Identify which cell holds the provided text, then report its [X, Y] central coordinate. 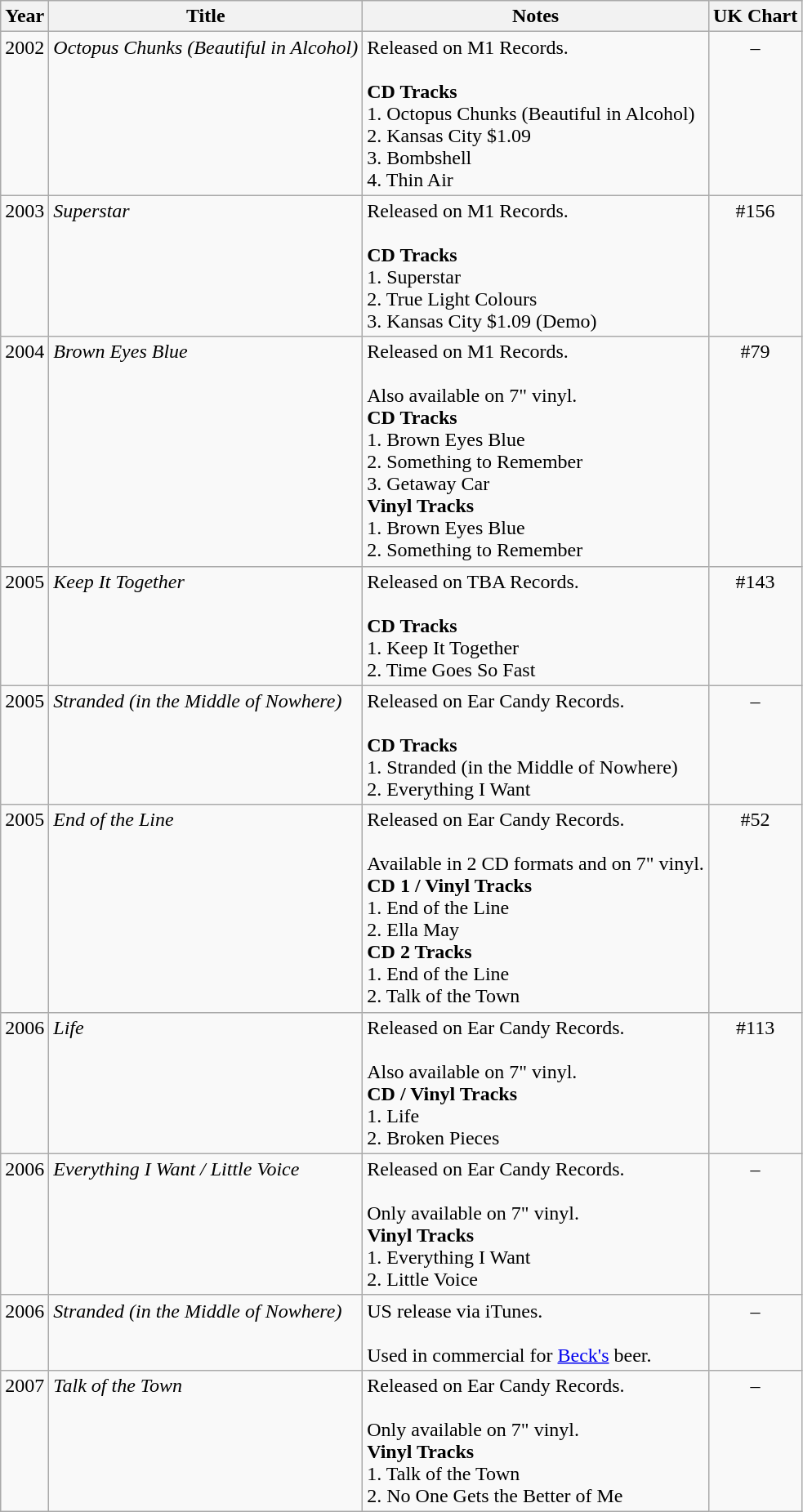
#79 [755, 451]
#143 [755, 626]
Released on Ear Candy Records.Only available on 7" vinyl.Vinyl Tracks 1. Talk of the Town 2. No One Gets the Better of Me [536, 1441]
2004 [25, 451]
Notes [536, 16]
Octopus Chunks (Beautiful in Alcohol) [206, 114]
Life [206, 1083]
Brown Eyes Blue [206, 451]
Talk of the Town [206, 1441]
US release via iTunes.Used in commercial for Beck's beer. [536, 1332]
Released on Ear Candy Records.CD Tracks 1. Stranded (in the Middle of Nowhere) 2. Everything I Want [536, 745]
Year [25, 16]
2003 [25, 266]
Superstar [206, 266]
Released on TBA Records.CD Tracks 1. Keep It Together 2. Time Goes So Fast [536, 626]
Keep It Together [206, 626]
Released on M1 Records.CD Tracks 1. Superstar 2. True Light Colours 3. Kansas City $1.09 (Demo) [536, 266]
#52 [755, 908]
Released on Ear Candy Records.Also available on 7" vinyl.CD / Vinyl Tracks 1. Life 2. Broken Pieces [536, 1083]
Released on Ear Candy Records.Only available on 7" vinyl.Vinyl Tracks 1. Everything I Want 2. Little Voice [536, 1224]
Released on M1 Records.CD Tracks 1. Octopus Chunks (Beautiful in Alcohol) 2. Kansas City $1.09 3. Bombshell 4. Thin Air [536, 114]
UK Chart [755, 16]
Everything I Want / Little Voice [206, 1224]
2002 [25, 114]
#113 [755, 1083]
#156 [755, 266]
End of the Line [206, 908]
2007 [25, 1441]
Title [206, 16]
